Capture the cell that displays the provided text and extract its (X, Y) central coordinate. 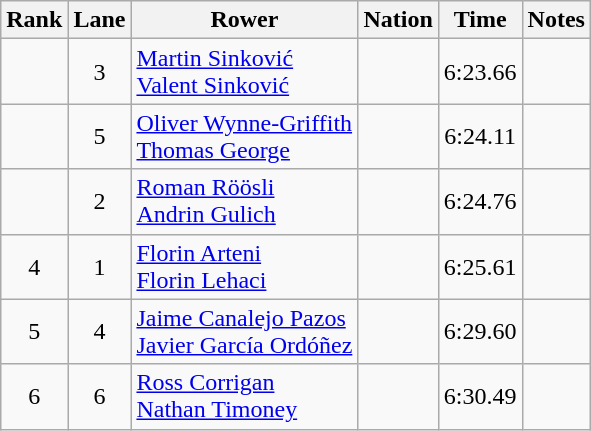
Notes (556, 20)
Time (480, 20)
Oliver Wynne-GriffithThomas George (244, 136)
Rower (244, 20)
Ross CorriganNathan Timoney (244, 396)
Lane (100, 20)
3 (100, 72)
1 (100, 266)
Rank (34, 20)
Nation (398, 20)
2 (100, 202)
Jaime Canalejo PazosJavier García Ordóñez (244, 332)
6:25.61 (480, 266)
6:30.49 (480, 396)
Florin ArteniFlorin Lehaci (244, 266)
Roman RöösliAndrin Gulich (244, 202)
6:29.60 (480, 332)
6:24.11 (480, 136)
6:23.66 (480, 72)
6:24.76 (480, 202)
Martin SinkovićValent Sinković (244, 72)
